From the cell containing the given text, extract its center point as [X, Y] coordinate. 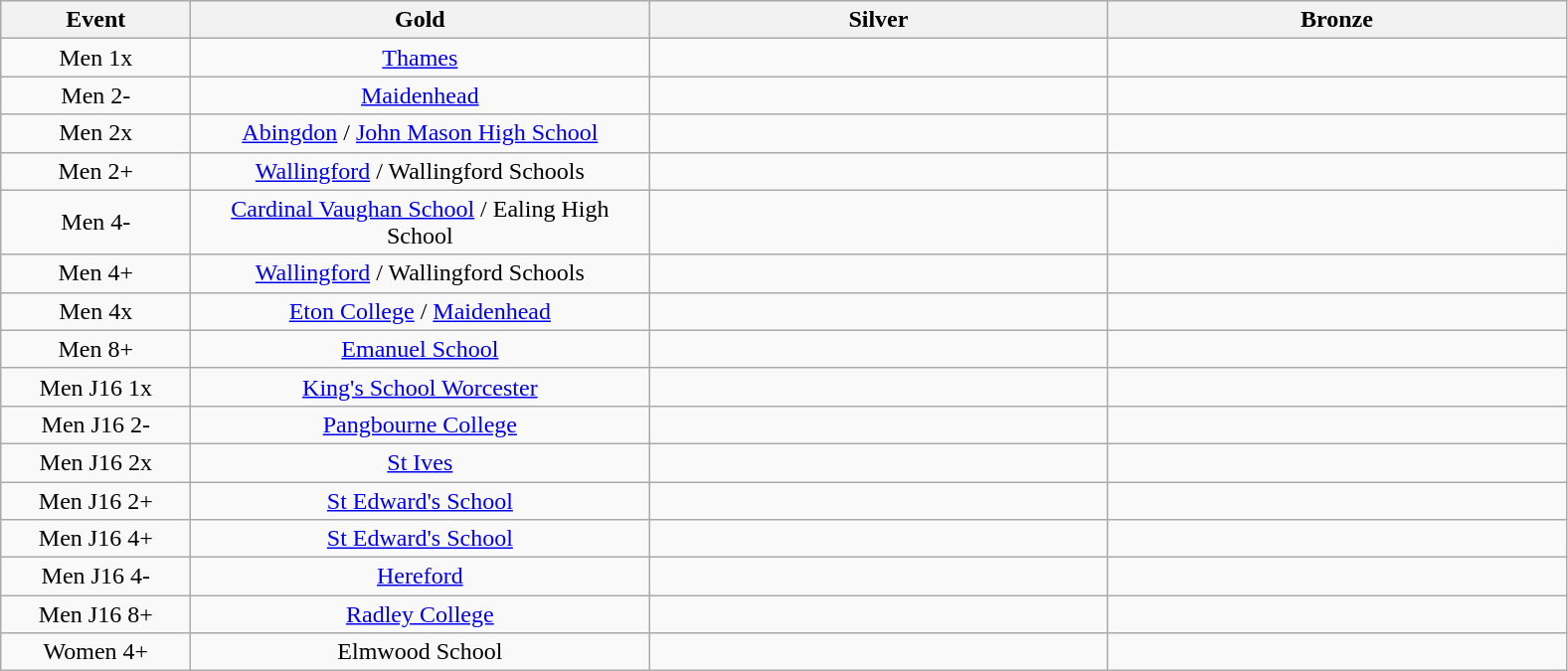
Abingdon / John Mason High School [420, 133]
Cardinal Vaughan School / Ealing High School [420, 223]
Hereford [420, 577]
Men 4+ [95, 273]
Elmwood School [420, 652]
Men J16 2x [95, 462]
Thames [420, 58]
Men 1x [95, 58]
Men J16 8+ [95, 614]
Men 2x [95, 133]
Bronze [1336, 20]
Men J16 2+ [95, 500]
Men 2+ [95, 171]
King's School Worcester [420, 387]
Men J16 1x [95, 387]
Men J16 2- [95, 424]
Radley College [420, 614]
Men J16 4+ [95, 539]
Men J16 4- [95, 577]
Men 8+ [95, 349]
Silver [879, 20]
Pangbourne College [420, 424]
Men 4x [95, 311]
Maidenhead [420, 95]
Eton College / Maidenhead [420, 311]
St Ives [420, 462]
Gold [420, 20]
Men 4- [95, 223]
Emanuel School [420, 349]
Men 2- [95, 95]
Event [95, 20]
Women 4+ [95, 652]
